Capture the cell that displays the provided text and extract its (x, y) central coordinate. 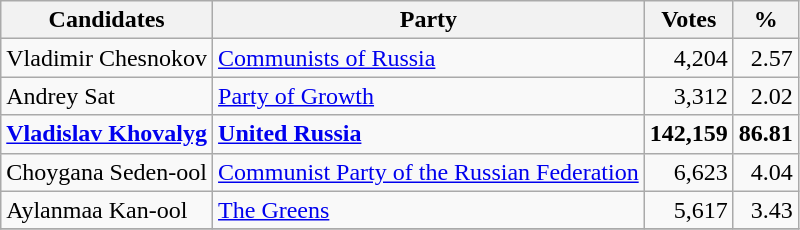
4.04 (766, 172)
Party of Growth (429, 96)
Aylanmaa Kan-ool (107, 210)
Choygana Seden-ool (107, 172)
Communist Party of the Russian Federation (429, 172)
6,623 (688, 172)
Vladislav Khovalyg (107, 134)
% (766, 20)
2.57 (766, 58)
Party (429, 20)
86.81 (766, 134)
Communists of Russia (429, 58)
3.43 (766, 210)
142,159 (688, 134)
Votes (688, 20)
3,312 (688, 96)
2.02 (766, 96)
Andrey Sat (107, 96)
Vladimir Chesnokov (107, 58)
United Russia (429, 134)
Candidates (107, 20)
The Greens (429, 210)
4,204 (688, 58)
5,617 (688, 210)
